Return (X, Y) of the center of cell containing provided text 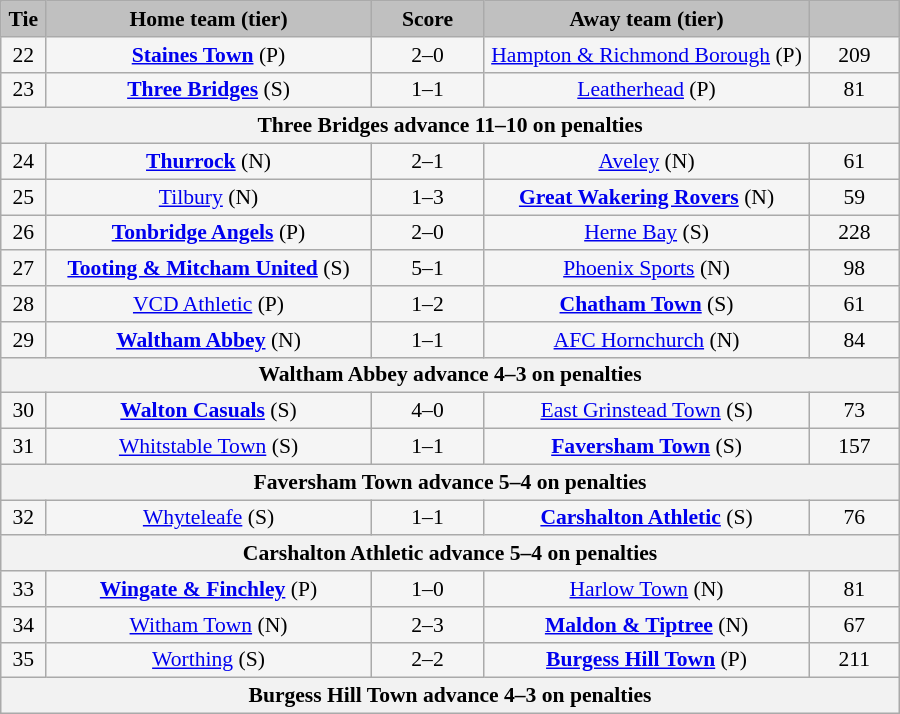
33 (24, 589)
29 (24, 340)
Tie (24, 19)
30 (24, 411)
Whyteleafe (S) (209, 518)
2–2 (427, 660)
28 (24, 304)
31 (24, 447)
Carshalton Athletic advance 5–4 on penalties (450, 554)
Home team (tier) (209, 19)
1–3 (427, 197)
5–1 (427, 269)
2–3 (427, 625)
34 (24, 625)
4–0 (427, 411)
East Grinstead Town (S) (647, 411)
1–2 (427, 304)
25 (24, 197)
Walton Casuals (S) (209, 411)
Tilbury (N) (209, 197)
27 (24, 269)
157 (854, 447)
98 (854, 269)
Worthing (S) (209, 660)
Leatherhead (P) (647, 90)
Maldon & Tiptree (N) (647, 625)
84 (854, 340)
Thurrock (N) (209, 162)
73 (854, 411)
Chatham Town (S) (647, 304)
22 (24, 55)
67 (854, 625)
Witham Town (N) (209, 625)
Waltham Abbey advance 4–3 on penalties (450, 375)
Three Bridges (S) (209, 90)
228 (854, 233)
26 (24, 233)
Harlow Town (N) (647, 589)
VCD Athletic (P) (209, 304)
Aveley (N) (647, 162)
1–0 (427, 589)
Tonbridge Angels (P) (209, 233)
Burgess Hill Town advance 4–3 on penalties (450, 696)
24 (24, 162)
209 (854, 55)
Carshalton Athletic (S) (647, 518)
Tooting & Mitcham United (S) (209, 269)
Hampton & Richmond Borough (P) (647, 55)
Away team (tier) (647, 19)
35 (24, 660)
23 (24, 90)
Herne Bay (S) (647, 233)
Three Bridges advance 11–10 on penalties (450, 126)
Faversham Town (S) (647, 447)
211 (854, 660)
AFC Hornchurch (N) (647, 340)
Waltham Abbey (N) (209, 340)
Wingate & Finchley (P) (209, 589)
Faversham Town advance 5–4 on penalties (450, 482)
76 (854, 518)
Great Wakering Rovers (N) (647, 197)
32 (24, 518)
Staines Town (P) (209, 55)
Whitstable Town (S) (209, 447)
Score (427, 19)
Phoenix Sports (N) (647, 269)
59 (854, 197)
Burgess Hill Town (P) (647, 660)
2–1 (427, 162)
